Output the [x, y] coordinate of the center of the cell containing the given text.  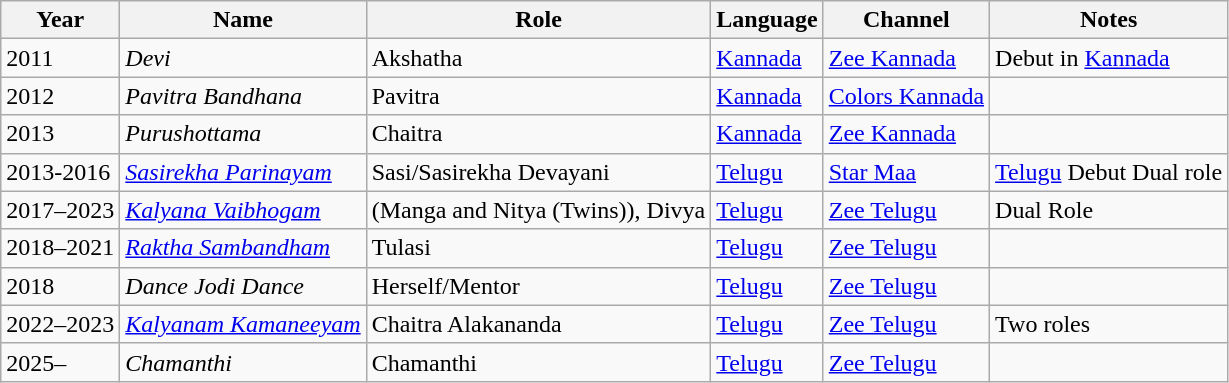
Kalyana Vaibhogam [243, 210]
2025– [60, 362]
Kalyanam Kamaneeyam [243, 324]
2013 [60, 134]
Name [243, 20]
Raktha Sambandham [243, 248]
Tulasi [538, 248]
2011 [60, 58]
Purushottama [243, 134]
Channel [906, 20]
Debut in Kannada [1109, 58]
Year [60, 20]
Notes [1109, 20]
Pavitra Bandhana [243, 96]
Star Maa [906, 172]
Role [538, 20]
Chaitra [538, 134]
2018 [60, 286]
2022–2023 [60, 324]
2013-2016 [60, 172]
(Manga and Nitya (Twins)), Divya [538, 210]
Herself/Mentor [538, 286]
Sasirekha Parinayam [243, 172]
Language [767, 20]
Sasi/Sasirekha Devayani [538, 172]
Telugu Debut Dual role [1109, 172]
Akshatha [538, 58]
Colors Kannada [906, 96]
2017–2023 [60, 210]
Devi [243, 58]
Dance Jodi Dance [243, 286]
Pavitra [538, 96]
Chaitra Alakananda [538, 324]
Dual Role [1109, 210]
2012 [60, 96]
2018–2021 [60, 248]
Two roles [1109, 324]
